Determine the (x, y) coordinate at the center of the cell enclosing the given text.  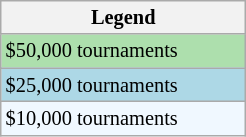
$25,000 tournaments (124, 85)
$50,000 tournaments (124, 51)
Legend (124, 17)
$10,000 tournaments (124, 118)
